Capture the cell that displays the provided text and extract its (x, y) central coordinate. 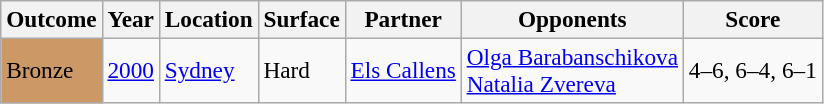
Location (208, 19)
4–6, 6–4, 6–1 (752, 70)
Outcome (52, 19)
Year (130, 19)
Partner (403, 19)
Opponents (572, 19)
Els Callens (403, 70)
Surface (302, 19)
Bronze (52, 70)
Olga Barabanschikova Natalia Zvereva (572, 70)
Score (752, 19)
Sydney (208, 70)
2000 (130, 70)
Hard (302, 70)
